Provide the (X, Y) coordinate of the cell's center where the given text is located.  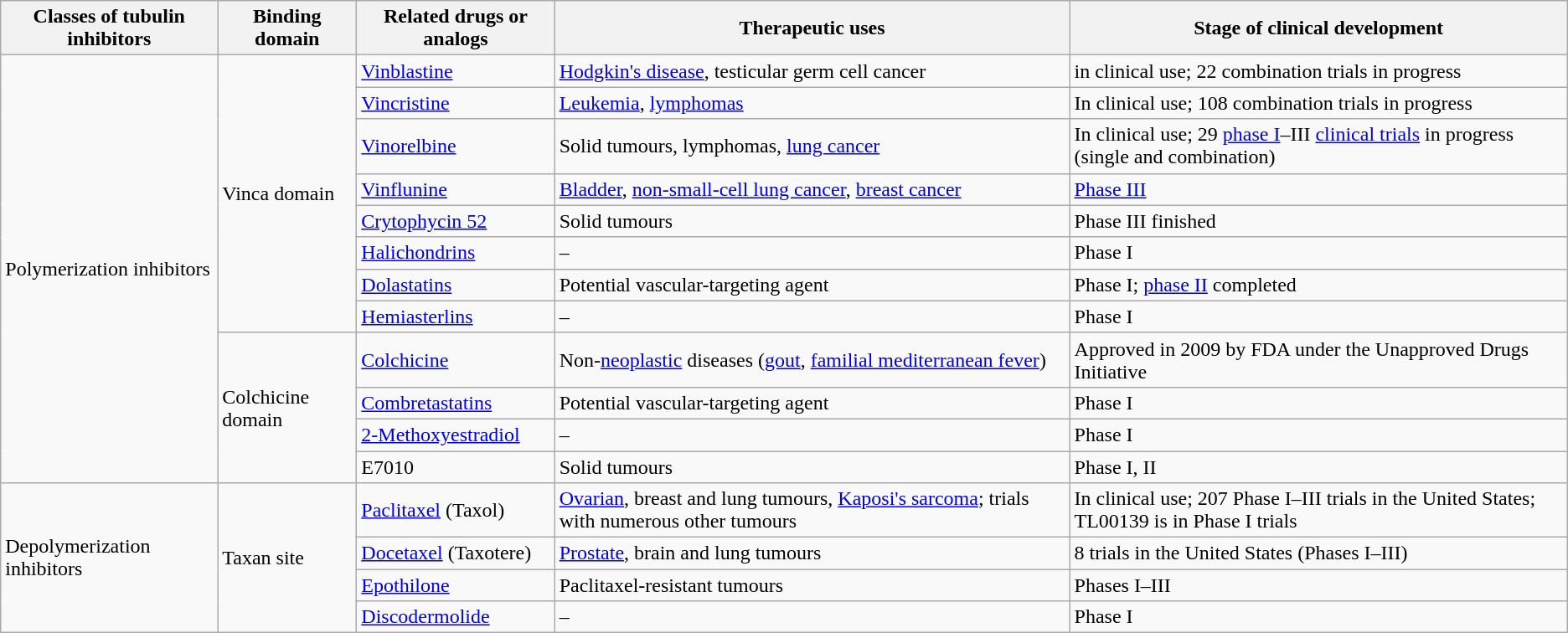
Vinflunine (456, 189)
Phase I; phase II completed (1318, 285)
In clinical use; 29 phase I–III clinical trials in progress (single and combination) (1318, 146)
Vinorelbine (456, 146)
Phase III (1318, 189)
Combretastatins (456, 403)
Hemiasterlins (456, 316)
Halichondrins (456, 253)
In clinical use; 108 combination trials in progress (1318, 103)
Discodermolide (456, 617)
Binding domain (287, 28)
in clinical use; 22 combination trials in progress (1318, 71)
Taxan site (287, 558)
Phase I, II (1318, 466)
Therapeutic uses (812, 28)
Non-neoplastic diseases (gout, familial mediterranean fever) (812, 360)
Related drugs or analogs (456, 28)
Bladder, non-small-cell lung cancer, breast cancer (812, 189)
Stage of clinical development (1318, 28)
Paclitaxel-resistant tumours (812, 585)
Leukemia, lymphomas (812, 103)
Prostate, brain and lung tumours (812, 553)
Approved in 2009 by FDA under the Unapproved Drugs Initiative (1318, 360)
Depolymerization inhibitors (109, 558)
Polymerization inhibitors (109, 270)
Dolastatins (456, 285)
Crytophycin 52 (456, 221)
Ovarian, breast and lung tumours, Kaposi's sarcoma; trials with numerous other tumours (812, 511)
E7010 (456, 466)
Phases I–III (1318, 585)
Vinca domain (287, 194)
Vincristine (456, 103)
Phase III finished (1318, 221)
Solid tumours, lymphomas, lung cancer (812, 146)
2-Methoxyestradiol (456, 435)
8 trials in the United States (Phases I–III) (1318, 553)
Vinblastine (456, 71)
Colchicine (456, 360)
In clinical use; 207 Phase I–III trials in the United States; TL00139 is in Phase I trials (1318, 511)
Classes of tubulin inhibitors (109, 28)
Paclitaxel (Taxol) (456, 511)
Colchicine domain (287, 407)
Hodgkin's disease, testicular germ cell cancer (812, 71)
Epothilone (456, 585)
Docetaxel (Taxotere) (456, 553)
